Output the (x, y) coordinate of the center of the cell containing the given text.  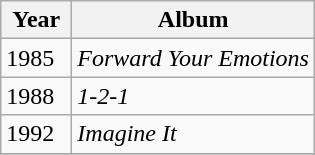
1-2-1 (194, 96)
1992 (36, 134)
Year (36, 20)
Album (194, 20)
Forward Your Emotions (194, 58)
1985 (36, 58)
1988 (36, 96)
Imagine It (194, 134)
